Return the [x, y] coordinate for the center point of the cell that contains the specified text.  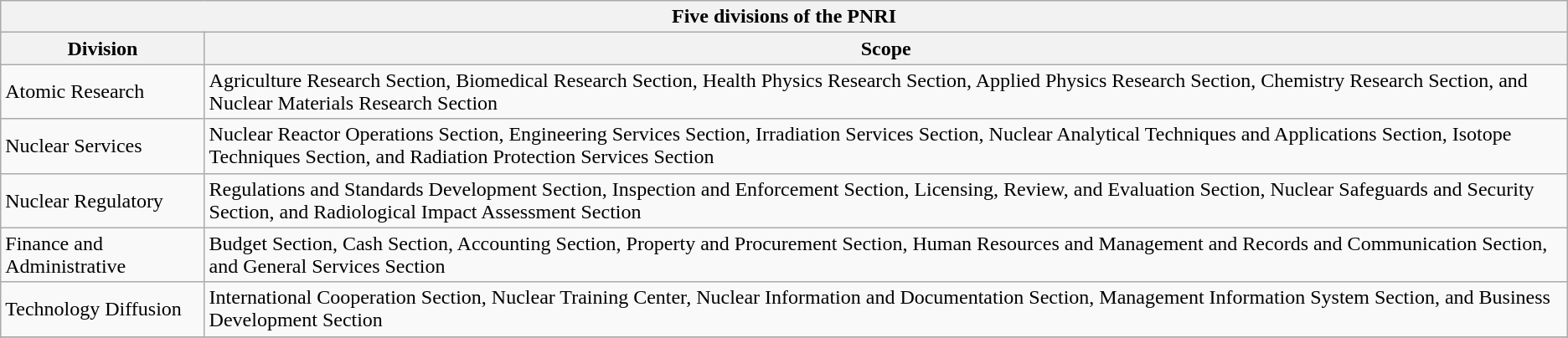
Five divisions of the PNRI [784, 17]
Division [102, 49]
Finance and Administrative [102, 254]
Scope [886, 49]
Nuclear Regulatory [102, 201]
Technology Diffusion [102, 310]
Atomic Research [102, 92]
Nuclear Services [102, 146]
